Return [x, y] of the center of cell containing provided text 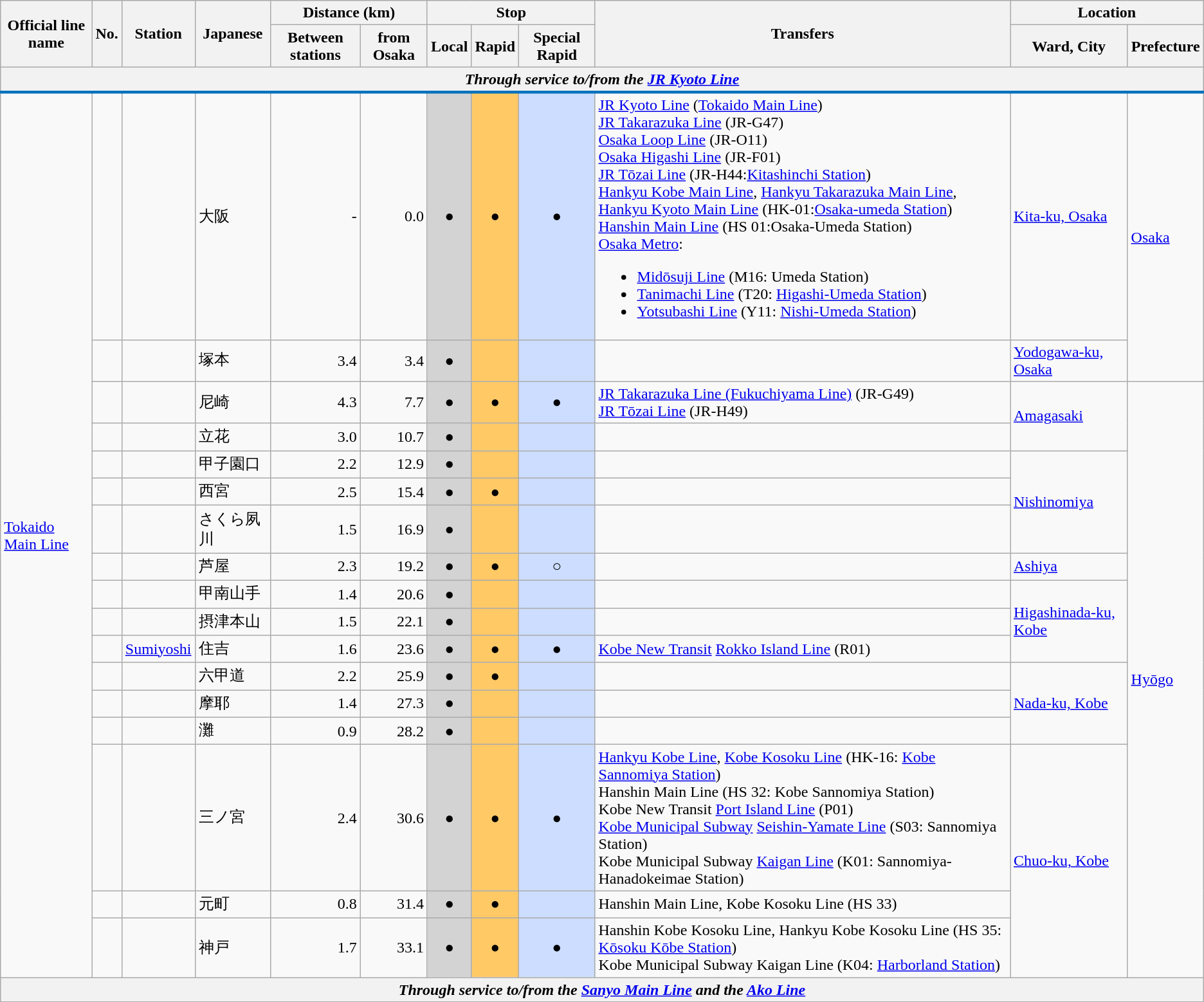
三ノ宮 [233, 818]
Through service to/from the Sanyo Main Line and the Ako Line [602, 990]
住吉 [233, 650]
Local [449, 46]
1.7 [316, 947]
Osaka [1165, 237]
16.9 [394, 529]
Amagasaki [1069, 416]
灘 [233, 731]
30.6 [394, 818]
Location [1106, 13]
六甲道 [233, 677]
from Osaka [394, 46]
2.5 [316, 491]
15.4 [394, 491]
○ [557, 567]
摩耶 [233, 704]
Ashiya [1069, 567]
7.7 [394, 403]
Through service to/from the JR Kyoto Line [602, 80]
Special Rapid [557, 46]
JR Takarazuka Line (Fukuchiyama Line) (JR-G49) JR Tōzai Line (JR-H49) [803, 403]
25.9 [394, 677]
28.2 [394, 731]
Station [158, 33]
Kita-ku, Osaka [1069, 216]
0.8 [316, 904]
芦屋 [233, 567]
Stop [511, 13]
Hanshin Kobe Kosoku Line, Hankyu Kobe Kosoku Line (HS 35: Kōsoku Kōbe Station) Kobe Municipal Subway Kaigan Line (K04: Harborland Station) [803, 947]
1.6 [316, 650]
10.7 [394, 437]
- [316, 216]
Distance (km) [349, 13]
22.1 [394, 621]
大阪 [233, 216]
4.3 [316, 403]
31.4 [394, 904]
Hanshin Main Line, Kobe Kosoku Line (HS 33) [803, 904]
3.0 [316, 437]
西宮 [233, 491]
20.6 [394, 594]
甲子園口 [233, 464]
19.2 [394, 567]
尼崎 [233, 403]
Hyōgo [1165, 679]
さくら夙川 [233, 529]
2.4 [316, 818]
33.1 [394, 947]
摂津本山 [233, 621]
Chuo-ku, Kobe [1069, 861]
元町 [233, 904]
12.9 [394, 464]
Between stations [316, 46]
Tokaido Main Line [46, 534]
Ward, City [1069, 46]
Yodogawa-ku, Osaka [1069, 360]
0.9 [316, 731]
塚本 [233, 360]
Official line name [46, 33]
甲南山手 [233, 594]
Higashinada-ku, Kobe [1069, 621]
神戸 [233, 947]
Prefecture [1165, 46]
0.0 [394, 216]
23.6 [394, 650]
Nishinomiya [1069, 502]
2.3 [316, 567]
Japanese [233, 33]
Kobe New Transit Rokko Island Line (R01) [803, 650]
Transfers [803, 33]
Sumiyoshi [158, 650]
27.3 [394, 704]
Rapid [495, 46]
No. [107, 33]
Nada-ku, Kobe [1069, 704]
立花 [233, 437]
